Locate the cell with the specified text and output its (X, Y) center coordinate. 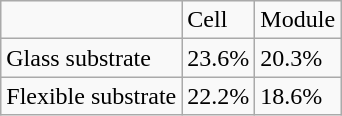
22.2% (218, 96)
23.6% (218, 58)
Module (298, 20)
Flexible substrate (92, 96)
Cell (218, 20)
18.6% (298, 96)
20.3% (298, 58)
Glass substrate (92, 58)
